Pinpoint the cell where the given text exists, returning its (X, Y) midpoint coordinate. 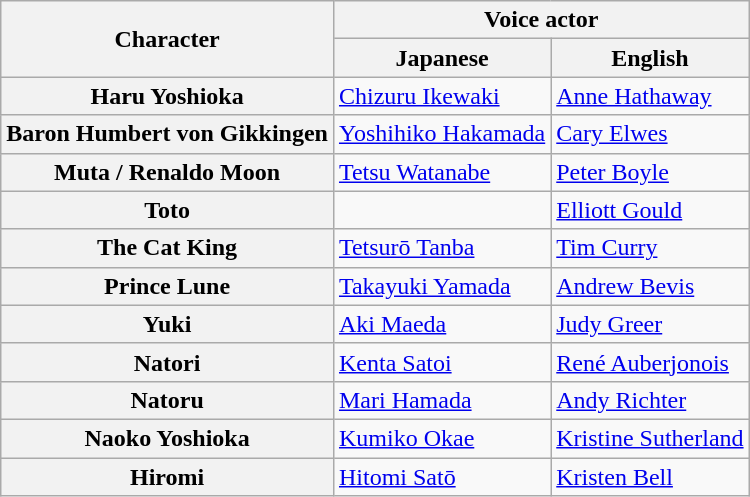
Mari Hamada (442, 400)
Tim Curry (650, 248)
The Cat King (168, 248)
Kumiko Okae (442, 438)
Kenta Satoi (442, 362)
Tetsurō Tanba (442, 248)
Hitomi Satō (442, 477)
Cary Elwes (650, 134)
Natori (168, 362)
Andy Richter (650, 400)
Yoshihiko Hakamada (442, 134)
Toto (168, 210)
Naoko Yoshioka (168, 438)
Kristine Sutherland (650, 438)
Peter Boyle (650, 172)
Voice actor (541, 20)
Takayuki Yamada (442, 286)
René Auberjonois (650, 362)
Anne Hathaway (650, 96)
Baron Humbert von Gikkingen (168, 134)
Haru Yoshioka (168, 96)
Kristen Bell (650, 477)
Muta / Renaldo Moon (168, 172)
Character (168, 39)
Japanese (442, 58)
Aki Maeda (442, 324)
Andrew Bevis (650, 286)
Prince Lune (168, 286)
English (650, 58)
Judy Greer (650, 324)
Elliott Gould (650, 210)
Tetsu Watanabe (442, 172)
Chizuru Ikewaki (442, 96)
Natoru (168, 400)
Hiromi (168, 477)
Yuki (168, 324)
